Provide the (x, y) coordinate of the cell's center where the given text is located.  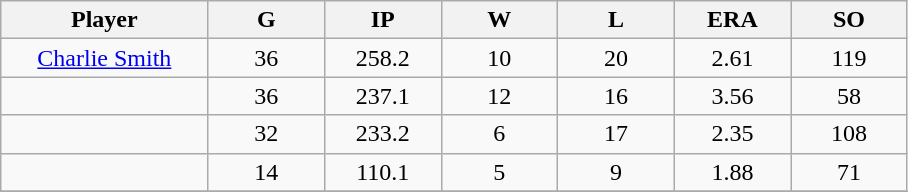
ERA (732, 20)
20 (616, 58)
W (500, 20)
L (616, 20)
16 (616, 96)
6 (500, 134)
14 (266, 172)
5 (500, 172)
119 (850, 58)
G (266, 20)
237.1 (384, 96)
12 (500, 96)
IP (384, 20)
71 (850, 172)
110.1 (384, 172)
17 (616, 134)
32 (266, 134)
1.88 (732, 172)
10 (500, 58)
Player (104, 20)
233.2 (384, 134)
2.61 (732, 58)
108 (850, 134)
3.56 (732, 96)
9 (616, 172)
2.35 (732, 134)
Charlie Smith (104, 58)
58 (850, 96)
SO (850, 20)
258.2 (384, 58)
